Find where the given text appears and provide that cell's center as (X, Y) coordinate. 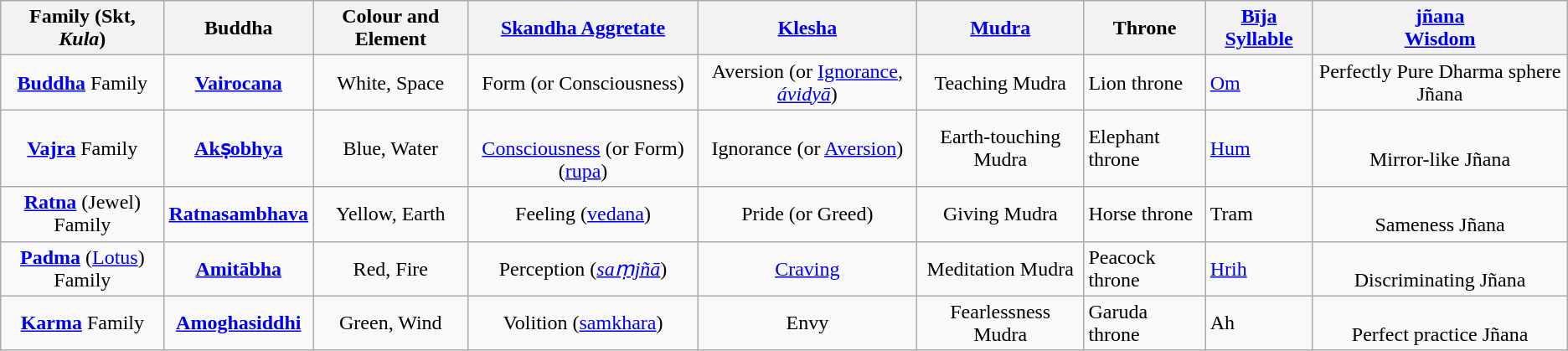
White, Space (390, 82)
Yellow, Earth (390, 214)
Ratnasambhava (239, 214)
Earth-touching Mudra (1000, 148)
Mudra (1000, 28)
Meditation Mudra (1000, 268)
Feeling (vedana) (583, 214)
Form (or Consciousness) (583, 82)
Horse throne (1144, 214)
Mirror-like Jñana (1440, 148)
Buddha (239, 28)
Vajra Family (82, 148)
Perception (saṃjñā) (583, 268)
Hrih (1259, 268)
Om (1259, 82)
Discriminating Jñana (1440, 268)
Consciousness (or Form) (rupa) (583, 148)
Perfect practice Jñana (1440, 323)
Buddha Family (82, 82)
Lion throne (1144, 82)
Ratna (Jewel) Family (82, 214)
Aversion (or Ignorance, ávidyā) (807, 82)
Amitābha (239, 268)
Throne (1144, 28)
Garuda throne (1144, 323)
Bīja Syllable (1259, 28)
Elephant throne (1144, 148)
Padma (Lotus) Family (82, 268)
Pride (or Greed) (807, 214)
Family (Skt, Kula) (82, 28)
Peacock throne (1144, 268)
Green, Wind (390, 323)
Amoghasiddhi (239, 323)
Klesha (807, 28)
Tram (1259, 214)
Sameness Jñana (1440, 214)
Hum (1259, 148)
Blue, Water (390, 148)
Craving (807, 268)
Perfectly Pure Dharma sphere Jñana (1440, 82)
Ah (1259, 323)
Colour and Element (390, 28)
Vairocana (239, 82)
Teaching Mudra (1000, 82)
Ignorance (or Aversion) (807, 148)
Skandha Aggretate (583, 28)
Karma Family (82, 323)
jñanaWisdom (1440, 28)
Akṣobhya (239, 148)
Red, Fire (390, 268)
Giving Mudra (1000, 214)
Volition (samkhara) (583, 323)
Fearlessness Mudra (1000, 323)
Envy (807, 323)
